Capture the cell that displays the provided text and extract its [X, Y] central coordinate. 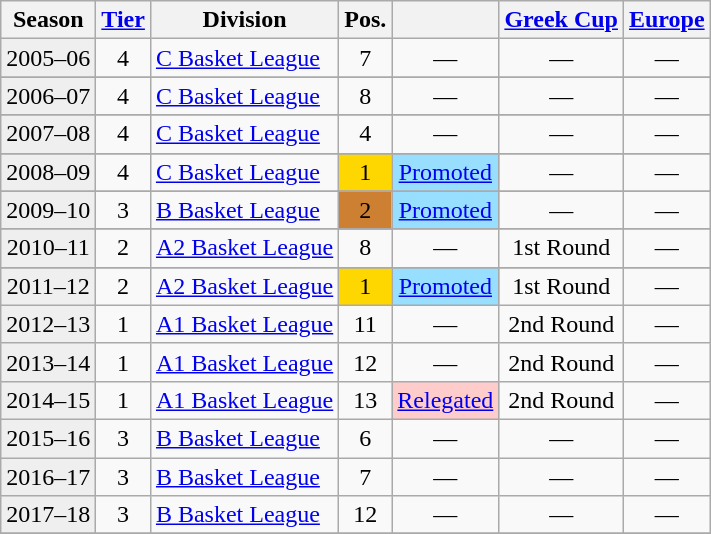
13 [366, 400]
2017–18 [48, 515]
2010–11 [48, 248]
2008–09 [48, 172]
2005–06 [48, 58]
Pos. [366, 20]
2007–08 [48, 134]
11 [366, 324]
2014–15 [48, 400]
6 [366, 438]
Greek Cup [562, 20]
2011–12 [48, 286]
Relegated [446, 400]
2012–13 [48, 324]
Season [48, 20]
Europe [666, 20]
2013–14 [48, 362]
2016–17 [48, 477]
2015–16 [48, 438]
Tier [124, 20]
Division [244, 20]
2009–10 [48, 210]
2006–07 [48, 96]
